Identify which cell holds the provided text, then report its (X, Y) central coordinate. 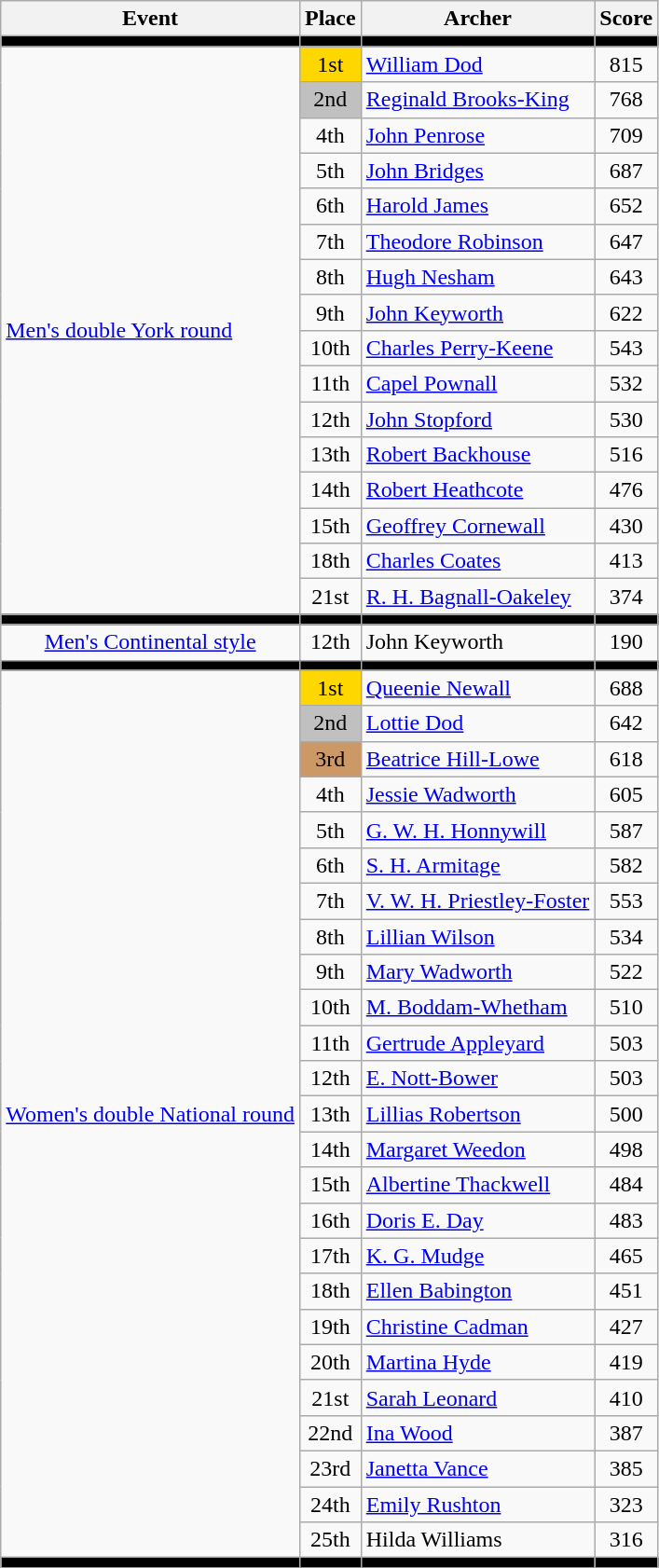
483 (626, 1220)
Event (151, 19)
543 (626, 348)
510 (626, 1008)
Jessie Wadworth (477, 794)
385 (626, 1468)
Harold James (477, 206)
Lottie Dod (477, 723)
Capel Pownall (477, 383)
516 (626, 455)
3rd (330, 759)
Lillias Robertson (477, 1114)
Score (626, 19)
688 (626, 688)
Charles Coates (477, 561)
530 (626, 419)
316 (626, 1540)
498 (626, 1149)
G. W. H. Honnywill (477, 830)
Hilda Williams (477, 1540)
768 (626, 100)
John Stopford (477, 419)
Christine Cadman (477, 1327)
587 (626, 830)
William Dod (477, 64)
387 (626, 1433)
815 (626, 64)
687 (626, 171)
Lillian Wilson (477, 937)
22nd (330, 1433)
522 (626, 972)
Albertine Thackwell (477, 1185)
Janetta Vance (477, 1468)
476 (626, 490)
Emily Rushton (477, 1504)
419 (626, 1362)
Men's double York round (151, 330)
427 (626, 1327)
451 (626, 1291)
John Penrose (477, 135)
S. H. Armitage (477, 865)
Ellen Babington (477, 1291)
Robert Heathcote (477, 490)
E. Nott-Bower (477, 1079)
M. Boddam-Whetham (477, 1008)
500 (626, 1114)
430 (626, 526)
Queenie Newall (477, 688)
553 (626, 901)
465 (626, 1256)
374 (626, 597)
Women's double National round (151, 1114)
Men's Continental style (151, 642)
410 (626, 1397)
Gertrude Appleyard (477, 1043)
190 (626, 642)
16th (330, 1220)
Ina Wood (477, 1433)
622 (626, 312)
23rd (330, 1468)
K. G. Mudge (477, 1256)
Charles Perry-Keene (477, 348)
Robert Backhouse (477, 455)
642 (626, 723)
19th (330, 1327)
Mary Wadworth (477, 972)
Archer (477, 19)
V. W. H. Priestley-Foster (477, 901)
Doris E. Day (477, 1220)
413 (626, 561)
582 (626, 865)
Reginald Brooks-King (477, 100)
Hugh Nesham (477, 277)
647 (626, 241)
17th (330, 1256)
Margaret Weedon (477, 1149)
25th (330, 1540)
Sarah Leonard (477, 1397)
Place (330, 19)
John Bridges (477, 171)
20th (330, 1362)
618 (626, 759)
Beatrice Hill-Lowe (477, 759)
Martina Hyde (477, 1362)
24th (330, 1504)
R. H. Bagnall-Oakeley (477, 597)
532 (626, 383)
Theodore Robinson (477, 241)
Geoffrey Cornewall (477, 526)
652 (626, 206)
534 (626, 937)
484 (626, 1185)
709 (626, 135)
605 (626, 794)
643 (626, 277)
323 (626, 1504)
